Scan for the cell matching the given text and deliver its [x, y] coordinate at center. 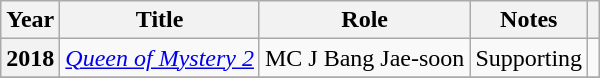
Title [160, 20]
2018 [30, 58]
Notes [529, 20]
Supporting [529, 58]
Queen of Mystery 2 [160, 58]
Role [364, 20]
Year [30, 20]
MC J Bang Jae-soon [364, 58]
